Search for the cell housing the specified text and yield its [X, Y] center coordinate. 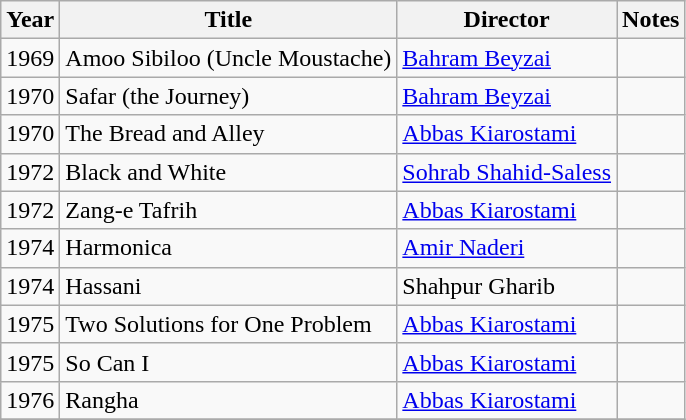
So Can I [228, 362]
Notes [651, 20]
Black and White [228, 172]
The Bread and Alley [228, 134]
Two Solutions for One Problem [228, 324]
1969 [30, 58]
Rangha [228, 400]
Amir Naderi [507, 248]
Director [507, 20]
Safar (the Journey) [228, 96]
Harmonica [228, 248]
Title [228, 20]
Sohrab Shahid-Saless [507, 172]
1976 [30, 400]
Shahpur Gharib [507, 286]
Amoo Sibiloo (Uncle Moustache) [228, 58]
Zang-e Tafrih [228, 210]
Year [30, 20]
Hassani [228, 286]
